Scan for the cell matching the given text and deliver its (x, y) coordinate at center. 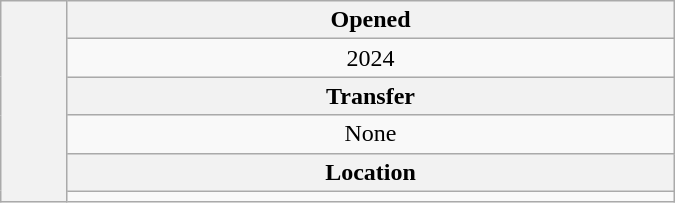
None (370, 134)
Transfer (370, 96)
Location (370, 172)
Opened (370, 20)
2024 (370, 58)
